Output the (x, y) coordinate of the center of the cell containing the given text.  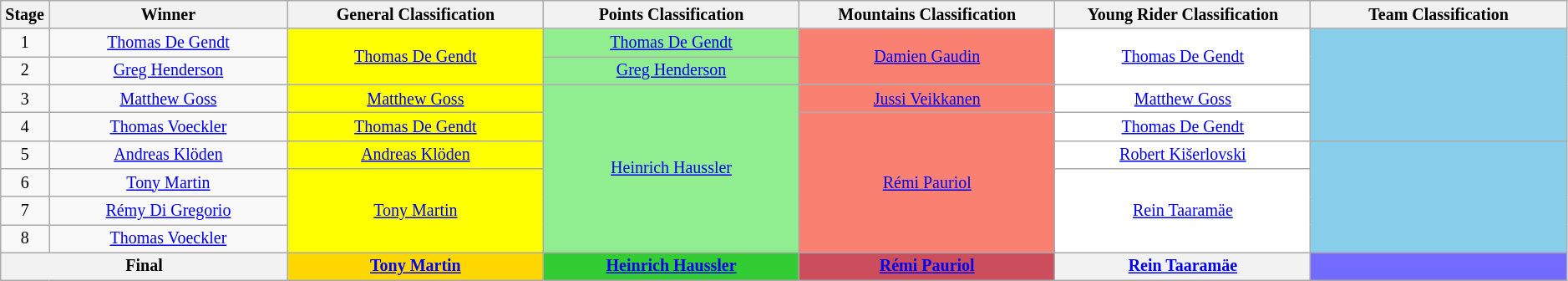
Points Classification (671, 15)
3 (25, 99)
Stage (25, 15)
4 (25, 127)
Damien Gaudin (927, 57)
Rémy Di Gregorio (169, 211)
2 (25, 70)
Winner (169, 15)
8 (25, 239)
Robert Kišerlovski (1183, 154)
Final (145, 266)
5 (25, 154)
Mountains Classification (927, 15)
Young Rider Classification (1183, 15)
7 (25, 211)
General Classification (415, 15)
Jussi Veikkanen (927, 99)
1 (25, 43)
Team Classification (1439, 15)
6 (25, 182)
